For the text-containing cell, return its midpoint in [x, y] coordinate format. 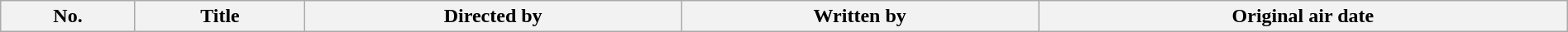
Title [220, 16]
Directed by [493, 16]
Original air date [1303, 16]
Written by [860, 16]
No. [68, 16]
